Return the [x, y] coordinate for the center point of the cell that contains the specified text.  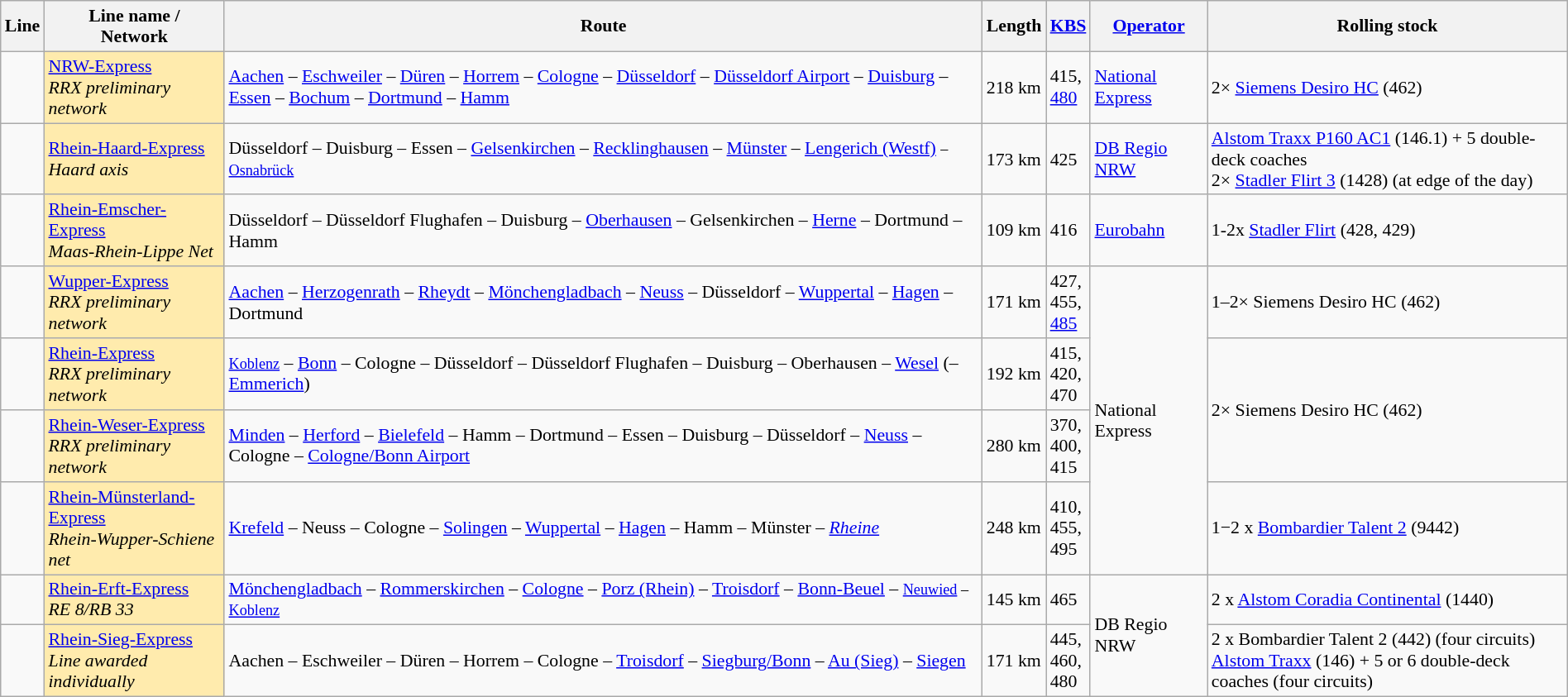
145 km [1014, 599]
Operator [1148, 25]
218 km [1014, 88]
1−2 x Bombardier Talent 2 (9442) [1388, 528]
192 km [1014, 374]
415, 420, 470 [1068, 374]
Rhein-Weser-Express RRX preliminary network [134, 445]
280 km [1014, 445]
427, 455, 485 [1068, 303]
Krefeld – Neuss – Cologne – Solingen – Wuppertal – Hagen – Hamm – Münster – Rheine [603, 528]
Rolling stock [1388, 25]
Aachen – Herzogenrath – Rheydt – Mönchengladbach – Neuss – Düsseldorf – Wuppertal – Hagen – Dortmund [603, 303]
Rhein-Erft-Express RE 8/RB 33 [134, 599]
173 km [1014, 159]
109 km [1014, 230]
Düsseldorf – Düsseldorf Flughafen – Duisburg – Oberhausen – Gelsenkirchen – Herne – Dortmund – Hamm [603, 230]
Route [603, 25]
Minden – Herford – Bielefeld – Hamm – Dortmund – Essen – Duisburg – Düsseldorf – Neuss – Cologne – Cologne/Bonn Airport [603, 445]
Rhein-Haard-Express Haard axis [134, 159]
416 [1068, 230]
415, 480 [1068, 88]
370, 400, 415 [1068, 445]
Rhein-Express RRX preliminary network [134, 374]
Düsseldorf – Duisburg – Essen – Gelsenkirchen – Recklinghausen – Münster – Lengerich (Westf) – Osnabrück [603, 159]
Aachen – Eschweiler – Düren – Horrem – Cologne – Troisdorf – Siegburg/Bonn – Au (Sieg) – Siegen [603, 660]
Rhein-Emscher-Express Maas-Rhein-Lippe Net [134, 230]
Line [23, 25]
Wupper-Express RRX preliminary network [134, 303]
Aachen – Eschweiler – Düren – Horrem – Cologne – Düsseldorf – Düsseldorf Airport – Duisburg – Essen – Bochum – Dortmund – Hamm [603, 88]
248 km [1014, 528]
Rhein-Münsterland-Express Rhein-Wupper-Schiene net [134, 528]
Mönchengladbach – Rommerskirchen – Cologne – Porz (Rhein) – Troisdorf – Bonn-Beuel – Neuwied – Koblenz [603, 599]
465 [1068, 599]
Alstom Traxx P160 AC1 (146.1) + 5 double-deck coaches2× Stadler Flirt 3 (1428) (at edge of the day) [1388, 159]
410, 455, 495 [1068, 528]
Length [1014, 25]
2 x Alstom Coradia Continental (1440) [1388, 599]
2 x Bombardier Talent 2 (442) (four circuits)Alstom Traxx (146) + 5 or 6 double-deck coaches (four circuits) [1388, 660]
Rhein-Sieg-Express Line awarded individually [134, 660]
Koblenz – Bonn – Cologne – Düsseldorf – Düsseldorf Flughafen – Duisburg – Oberhausen – Wesel (– Emmerich) [603, 374]
425 [1068, 159]
1-2x Stadler Flirt (428, 429) [1388, 230]
1–2× Siemens Desiro HC (462) [1388, 303]
445, 460, 480 [1068, 660]
Line name /Network [134, 25]
NRW-Express RRX preliminary network [134, 88]
Eurobahn [1148, 230]
KBS [1068, 25]
